Capture the cell that displays the provided text and extract its (x, y) central coordinate. 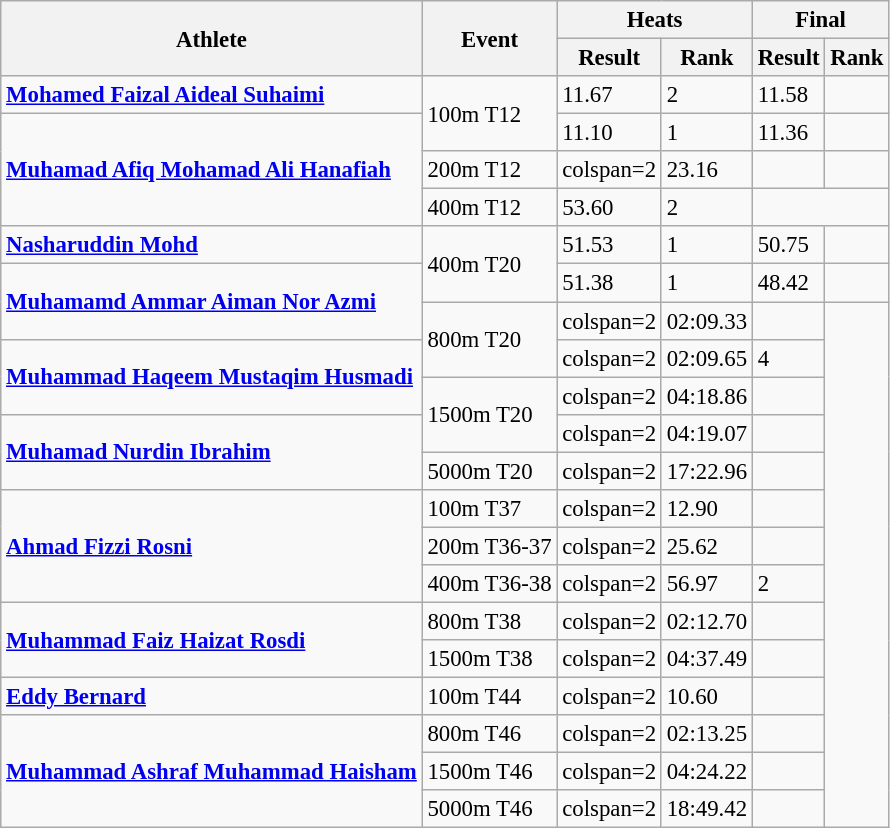
1500m T38 (490, 659)
02:12.70 (706, 621)
100m T12 (490, 114)
48.42 (788, 283)
51.53 (609, 245)
02:13.25 (706, 734)
Muhamad Afiq Mohamad Ali Hanafiah (212, 170)
11.58 (788, 95)
5000m T20 (490, 471)
18:49.42 (706, 809)
Event (490, 38)
200m T12 (490, 170)
400m T36-38 (490, 584)
200m T36-37 (490, 546)
Final (820, 20)
400m T12 (490, 208)
51.38 (609, 283)
11.67 (609, 95)
Muhamad Nurdin Ibrahim (212, 452)
23.16 (706, 170)
11.10 (609, 133)
800m T46 (490, 734)
Nasharuddin Mohd (212, 245)
Muhammad Haqeem Mustaqim Husmadi (212, 376)
12.90 (706, 509)
04:19.07 (706, 433)
1500m T46 (490, 772)
04:24.22 (706, 772)
25.62 (706, 546)
04:18.86 (706, 396)
800m T20 (490, 340)
Athlete (212, 38)
Muhammad Ashraf Muhammad Haisham (212, 772)
02:09.65 (706, 358)
Mohamed Faizal Aideal Suhaimi (212, 95)
11.36 (788, 133)
100m T37 (490, 509)
Eddy Bernard (212, 697)
800m T38 (490, 621)
100m T44 (490, 697)
4 (788, 358)
04:37.49 (706, 659)
10.60 (706, 697)
17:22.96 (706, 471)
53.60 (609, 208)
1500m T20 (490, 414)
02:09.33 (706, 321)
Ahmad Fizzi Rosni (212, 546)
50.75 (788, 245)
400m T20 (490, 264)
Muhammad Faiz Haizat Rosdi (212, 640)
56.97 (706, 584)
Heats (654, 20)
5000m T46 (490, 809)
Muhamamd Ammar Aiman Nor Azmi (212, 302)
